From the cell containing the given text, extract its center point as [x, y] coordinate. 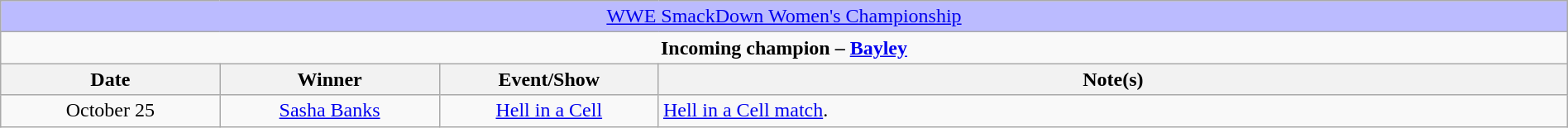
Date [111, 79]
Winner [329, 79]
Event/Show [549, 79]
WWE SmackDown Women's Championship [784, 17]
Hell in a Cell [549, 111]
October 25 [111, 111]
Incoming champion – Bayley [784, 48]
Hell in a Cell match. [1113, 111]
Sasha Banks [329, 111]
Note(s) [1113, 79]
